For the text-containing cell, return its midpoint in [X, Y] coordinate format. 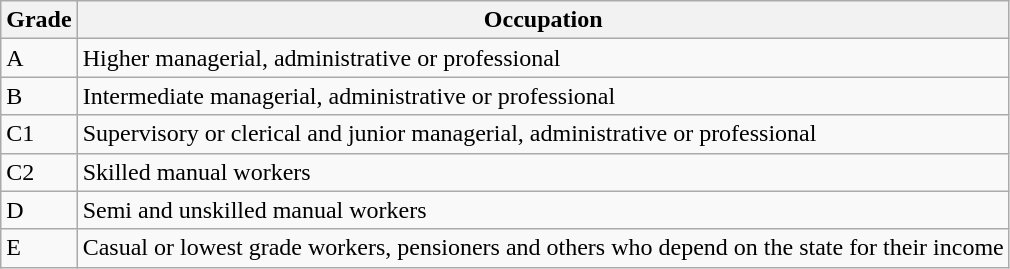
Intermediate managerial, administrative or professional [543, 96]
Skilled manual workers [543, 172]
C1 [39, 134]
A [39, 58]
Higher managerial, administrative or professional [543, 58]
D [39, 210]
E [39, 248]
Grade [39, 20]
C2 [39, 172]
Casual or lowest grade workers, pensioners and others who depend on the state for their income [543, 248]
Semi and unskilled manual workers [543, 210]
B [39, 96]
Occupation [543, 20]
Supervisory or clerical and junior managerial, administrative or professional [543, 134]
